Provide the (X, Y) coordinate of the cell's center where the given text is located.  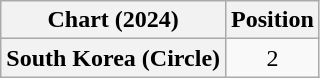
Position (273, 20)
South Korea (Circle) (114, 58)
2 (273, 58)
Chart (2024) (114, 20)
